Determine the (X, Y) coordinate at the center of the cell enclosing the given text.  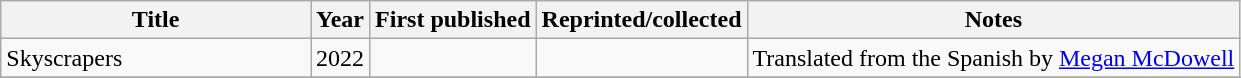
Translated from the Spanish by Megan McDowell (994, 58)
Year (340, 20)
Title (156, 20)
Reprinted/collected (642, 20)
2022 (340, 58)
First published (453, 20)
Skyscrapers (156, 58)
Notes (994, 20)
